Provide the [X, Y] coordinate of the cell's center where the given text is located.  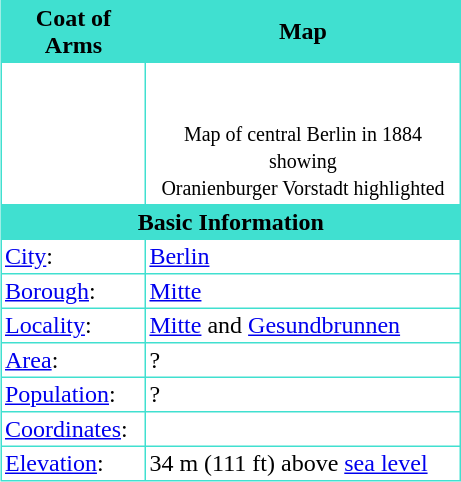
34 m (111 ft) above sea level [302, 464]
Population: [74, 394]
Map [302, 32]
Area: [74, 360]
Borough: [74, 290]
Elevation: [74, 464]
Mitte [302, 290]
Mitte and Gesundbrunnen [302, 326]
Basic Information [231, 222]
Map of central Berlin in 1884 showing Oranienburger Vorstadt highlighted [302, 134]
Locality: [74, 326]
Coat of Arms [74, 32]
Coordinates: [74, 428]
City: [74, 256]
Berlin [302, 256]
